From the cell containing the given text, extract its center point as (x, y) coordinate. 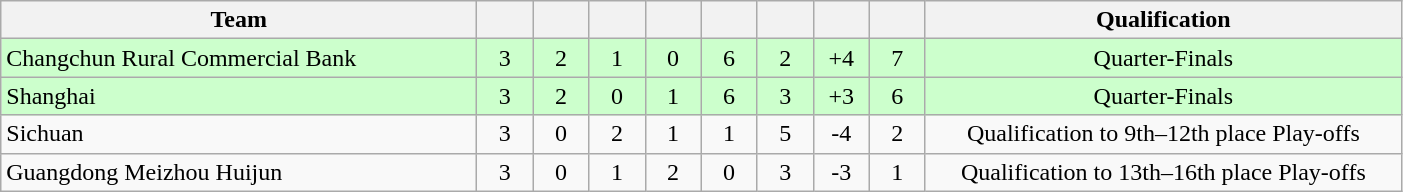
Sichuan (239, 134)
Qualification to 13th–16th place Play-offs (1163, 172)
-3 (841, 172)
5 (785, 134)
Guangdong Meizhou Huijun (239, 172)
Qualification (1163, 20)
+4 (841, 58)
Changchun Rural Commercial Bank (239, 58)
Team (239, 20)
-4 (841, 134)
+3 (841, 96)
7 (897, 58)
Shanghai (239, 96)
Qualification to 9th–12th place Play-offs (1163, 134)
